Return the [x, y] coordinate for the center point of the cell that contains the specified text.  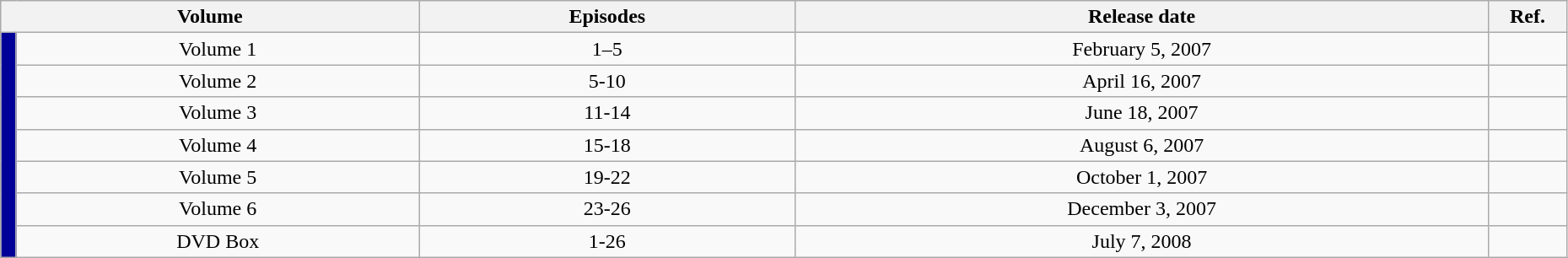
Episodes [607, 17]
December 3, 2007 [1142, 209]
Volume 1 [218, 49]
Release date [1142, 17]
August 6, 2007 [1142, 145]
Volume [210, 17]
Volume 2 [218, 81]
Volume 3 [218, 113]
Ref. [1528, 17]
1–5 [607, 49]
DVD Box [218, 241]
Volume 5 [218, 177]
Volume 4 [218, 145]
April 16, 2007 [1142, 81]
June 18, 2007 [1142, 113]
July 7, 2008 [1142, 241]
19-22 [607, 177]
February 5, 2007 [1142, 49]
11-14 [607, 113]
23-26 [607, 209]
1-26 [607, 241]
15-18 [607, 145]
October 1, 2007 [1142, 177]
Volume 6 [218, 209]
5-10 [607, 81]
